Search for the cell housing the specified text and yield its (X, Y) center coordinate. 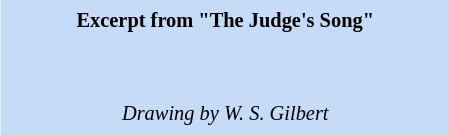
Drawing by W. S. Gilbert (225, 102)
Excerpt from "The Judge's Song" (225, 22)
